Pinpoint the cell where the given text exists, returning its (X, Y) midpoint coordinate. 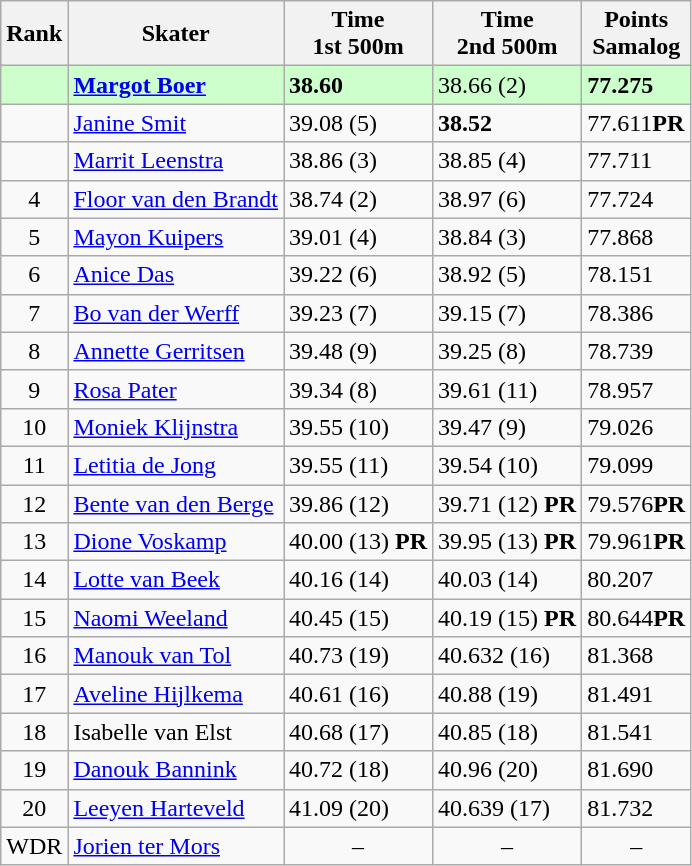
13 (34, 542)
Points Samalog (636, 34)
77.275 (636, 85)
8 (34, 351)
40.639 (17) (508, 808)
Leeyen Harteveld (176, 808)
7 (34, 313)
79.961PR (636, 542)
40.45 (15) (358, 618)
Moniek Klijnstra (176, 427)
39.55 (11) (358, 465)
78.957 (636, 389)
39.15 (7) (508, 313)
11 (34, 465)
Marrit Leenstra (176, 161)
Mayon Kuipers (176, 237)
Rosa Pater (176, 389)
19 (34, 770)
Letitia de Jong (176, 465)
Time 1st 500m (358, 34)
Jorien ter Mors (176, 846)
WDR (34, 846)
80.644PR (636, 618)
40.16 (14) (358, 580)
40.72 (18) (358, 770)
78.386 (636, 313)
40.68 (17) (358, 732)
40.00 (13) PR (358, 542)
Isabelle van Elst (176, 732)
Naomi Weeland (176, 618)
81.690 (636, 770)
40.88 (19) (508, 694)
6 (34, 275)
38.84 (3) (508, 237)
39.23 (7) (358, 313)
38.60 (358, 85)
10 (34, 427)
79.576PR (636, 503)
38.85 (4) (508, 161)
Manouk van Tol (176, 656)
Floor van den Brandt (176, 199)
40.61 (16) (358, 694)
77.711 (636, 161)
Annette Gerritsen (176, 351)
38.66 (2) (508, 85)
Lotte van Beek (176, 580)
79.099 (636, 465)
41.09 (20) (358, 808)
81.541 (636, 732)
39.25 (8) (508, 351)
Time 2nd 500m (508, 34)
38.92 (5) (508, 275)
39.01 (4) (358, 237)
Bente van den Berge (176, 503)
39.55 (10) (358, 427)
77.724 (636, 199)
39.54 (10) (508, 465)
16 (34, 656)
39.34 (8) (358, 389)
38.52 (508, 123)
40.85 (18) (508, 732)
78.739 (636, 351)
39.48 (9) (358, 351)
39.08 (5) (358, 123)
Bo van der Werff (176, 313)
15 (34, 618)
81.732 (636, 808)
Skater (176, 34)
Anice Das (176, 275)
39.22 (6) (358, 275)
39.47 (9) (508, 427)
79.026 (636, 427)
Danouk Bannink (176, 770)
14 (34, 580)
40.73 (19) (358, 656)
77.868 (636, 237)
Aveline Hijlkema (176, 694)
38.74 (2) (358, 199)
4 (34, 199)
38.97 (6) (508, 199)
40.96 (20) (508, 770)
38.86 (3) (358, 161)
39.71 (12) PR (508, 503)
39.95 (13) PR (508, 542)
39.61 (11) (508, 389)
40.03 (14) (508, 580)
5 (34, 237)
81.491 (636, 694)
17 (34, 694)
78.151 (636, 275)
Rank (34, 34)
Margot Boer (176, 85)
18 (34, 732)
77.611PR (636, 123)
40.632 (16) (508, 656)
12 (34, 503)
40.19 (15) PR (508, 618)
81.368 (636, 656)
39.86 (12) (358, 503)
Janine Smit (176, 123)
Dione Voskamp (176, 542)
20 (34, 808)
80.207 (636, 580)
9 (34, 389)
